Return (x, y) of the center of cell containing provided text 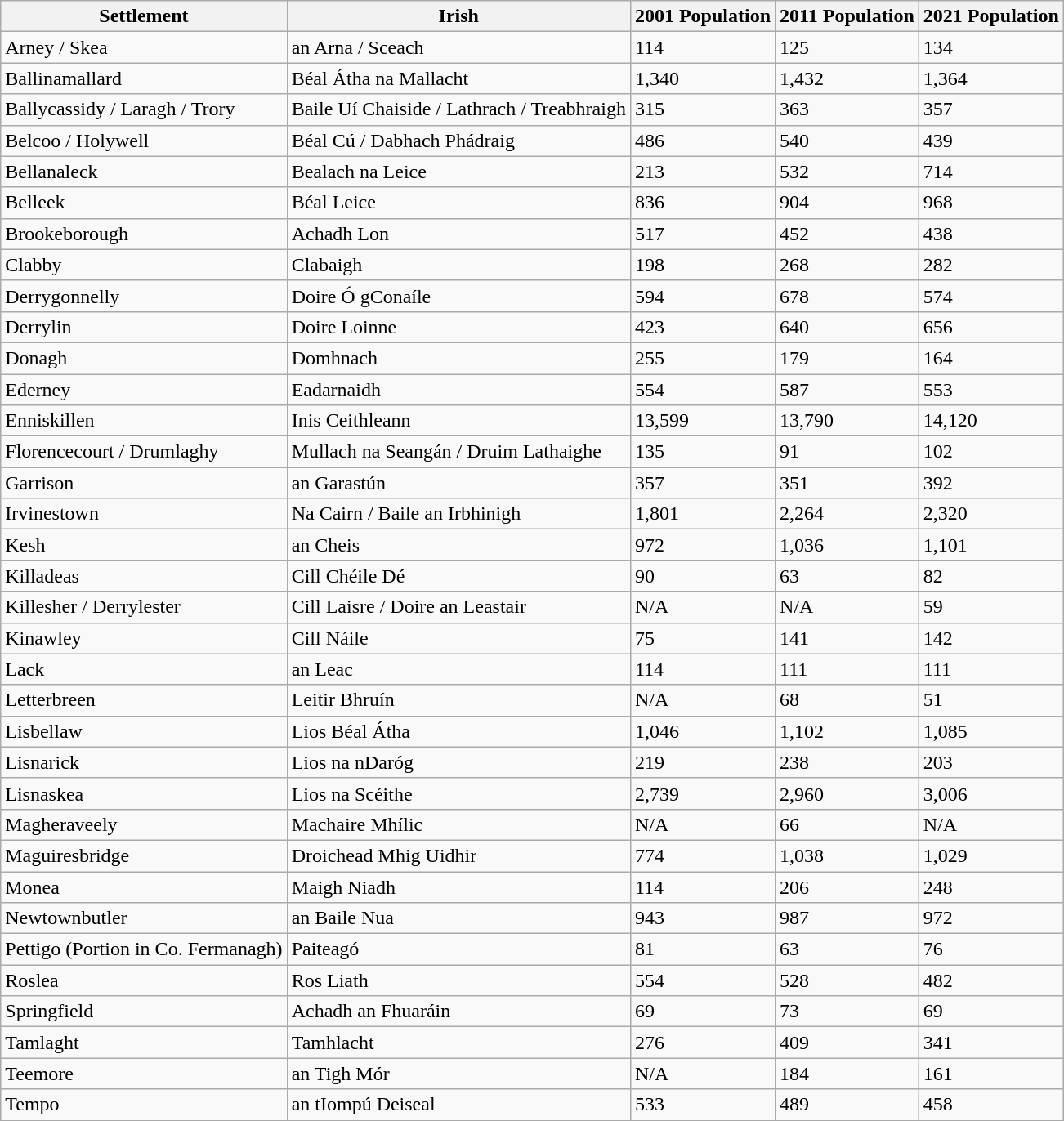
409 (847, 1043)
533 (703, 1105)
Achadh Lon (458, 234)
142 (990, 638)
1,046 (703, 731)
102 (990, 452)
Settlement (144, 16)
Irvinestown (144, 514)
341 (990, 1043)
13,599 (703, 421)
Paiteagó (458, 949)
Teemore (144, 1074)
Achadh an Fhuaráin (458, 1012)
Baile Uí Chaiside / Lathrach / Treabhraigh (458, 109)
268 (847, 265)
66 (847, 824)
Clabby (144, 265)
2021 Population (990, 16)
532 (847, 172)
2,739 (703, 793)
Eadarnaidh (458, 390)
486 (703, 141)
Tempo (144, 1105)
363 (847, 109)
Béal Leice (458, 203)
Ederney (144, 390)
Arney / Skea (144, 47)
13,790 (847, 421)
Ballycassidy / Laragh / Trory (144, 109)
987 (847, 918)
3,006 (990, 793)
438 (990, 234)
315 (703, 109)
Maguiresbridge (144, 855)
Cill Laisre / Doire an Leastair (458, 607)
82 (990, 576)
Roslea (144, 980)
Belcoo / Holywell (144, 141)
439 (990, 141)
Machaire Mhílic (458, 824)
90 (703, 576)
68 (847, 700)
574 (990, 296)
587 (847, 390)
203 (990, 762)
Letterbreen (144, 700)
Enniskillen (144, 421)
184 (847, 1074)
Clabaigh (458, 265)
1,085 (990, 731)
774 (703, 855)
Kesh (144, 545)
219 (703, 762)
134 (990, 47)
517 (703, 234)
179 (847, 358)
14,120 (990, 421)
Lios na nDaróg (458, 762)
2011 Population (847, 16)
Inis Ceithleann (458, 421)
Leitir Bhruín (458, 700)
1,038 (847, 855)
423 (703, 327)
Maigh Niadh (458, 887)
an Cheis (458, 545)
482 (990, 980)
640 (847, 327)
59 (990, 607)
1,102 (847, 731)
540 (847, 141)
73 (847, 1012)
Lios Béal Átha (458, 731)
904 (847, 203)
276 (703, 1043)
Droichead Mhig Uidhir (458, 855)
Tamhlacht (458, 1043)
458 (990, 1105)
an Leac (458, 669)
Monea (144, 887)
Tamlaght (144, 1043)
968 (990, 203)
Belleek (144, 203)
351 (847, 483)
75 (703, 638)
141 (847, 638)
1,036 (847, 545)
2,264 (847, 514)
Mullach na Seangán / Druim Lathaighe (458, 452)
Cill Náile (458, 638)
836 (703, 203)
Killesher / Derrylester (144, 607)
Kinawley (144, 638)
206 (847, 887)
594 (703, 296)
Lisnarick (144, 762)
an Tigh Mór (458, 1074)
1,801 (703, 514)
an tIompú Deiseal (458, 1105)
1,340 (703, 78)
238 (847, 762)
678 (847, 296)
125 (847, 47)
Doire Loinne (458, 327)
161 (990, 1074)
Brookeborough (144, 234)
Bellanaleck (144, 172)
Lack (144, 669)
Ballinamallard (144, 78)
Magheraveely (144, 824)
Doire Ó gConaíle (458, 296)
Killadeas (144, 576)
528 (847, 980)
2,960 (847, 793)
Derrylin (144, 327)
489 (847, 1105)
Springfield (144, 1012)
2001 Population (703, 16)
Newtownbutler (144, 918)
Lisbellaw (144, 731)
an Garastún (458, 483)
198 (703, 265)
91 (847, 452)
Bealach na Leice (458, 172)
Donagh (144, 358)
1,101 (990, 545)
452 (847, 234)
an Baile Nua (458, 918)
553 (990, 390)
1,364 (990, 78)
248 (990, 887)
Domhnach (458, 358)
51 (990, 700)
Florencecourt / Drumlaghy (144, 452)
76 (990, 949)
Cill Chéile Dé (458, 576)
656 (990, 327)
81 (703, 949)
943 (703, 918)
an Arna / Sceach (458, 47)
255 (703, 358)
135 (703, 452)
Lisnaskea (144, 793)
2,320 (990, 514)
213 (703, 172)
Garrison (144, 483)
Béal Cú / Dabhach Phádraig (458, 141)
392 (990, 483)
Derrygonnelly (144, 296)
Ros Liath (458, 980)
1,029 (990, 855)
164 (990, 358)
282 (990, 265)
Béal Átha na Mallacht (458, 78)
1,432 (847, 78)
714 (990, 172)
Pettigo (Portion in Co. Fermanagh) (144, 949)
Irish (458, 16)
Lios na Scéithe (458, 793)
Na Cairn / Baile an Irbhinigh (458, 514)
